Identify which cell holds the provided text, then report its (X, Y) central coordinate. 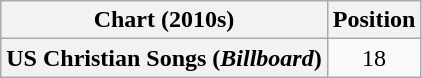
Chart (2010s) (164, 20)
18 (374, 58)
US Christian Songs (Billboard) (164, 58)
Position (374, 20)
